Scan for the cell matching the given text and deliver its [X, Y] coordinate at center. 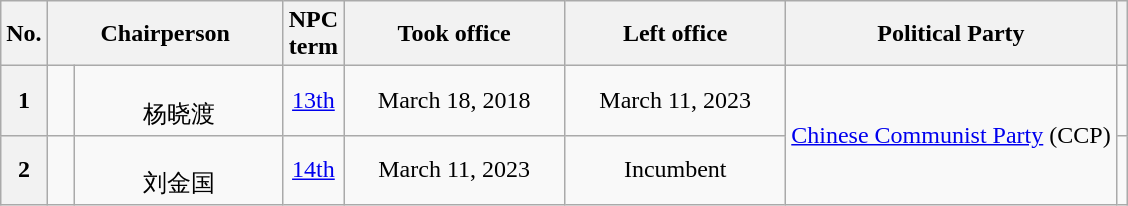
Chairperson [165, 34]
March 18, 2018 [454, 101]
2 [24, 170]
杨晓渡 [179, 101]
刘金国 [179, 170]
Left office [676, 34]
Incumbent [676, 170]
14th [313, 170]
NPC term [313, 34]
Political Party [951, 34]
1 [24, 101]
Took office [454, 34]
13th [313, 101]
Chinese Communist Party (CCP) [951, 136]
No. [24, 34]
